Capture the cell that displays the provided text and extract its (x, y) central coordinate. 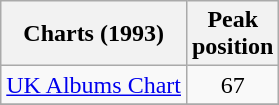
UK Albums Chart (94, 85)
Peakposition (232, 34)
Charts (1993) (94, 34)
67 (232, 85)
